Capture the cell that displays the provided text and extract its (x, y) central coordinate. 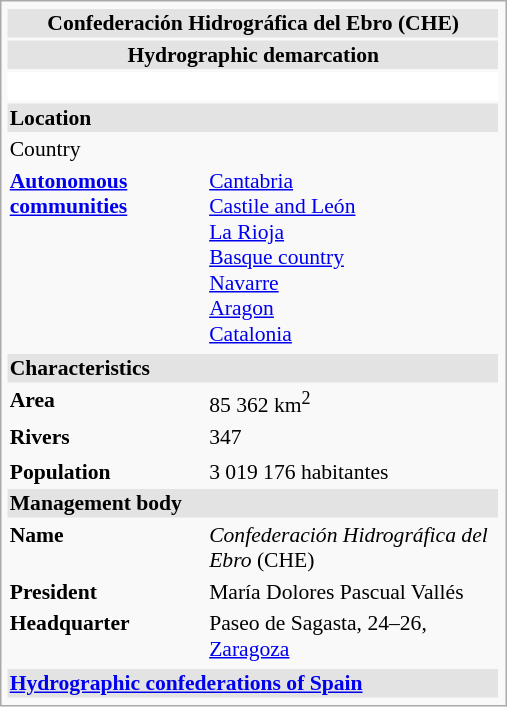
3 019 176 habitantes (354, 471)
Hydrographic confederations of Spain (253, 683)
347 (354, 437)
Population (106, 471)
Country (106, 149)
Name (106, 547)
President (106, 591)
Area (106, 402)
Headquarter (106, 636)
Autonomous communities (106, 257)
85 362 km2 (354, 402)
Rivers (106, 437)
Location (253, 117)
Characteristics (253, 368)
Management body (253, 503)
Paseo de Sagasta, 24–26, Zaragoza (354, 636)
María Dolores Pascual Vallés (354, 591)
CantabriaCastile and LeónLa RiojaBasque countryNavarreAragonCatalonia (354, 257)
Hydrographic demarcation (253, 54)
